Identify which cell holds the provided text, then report its (x, y) central coordinate. 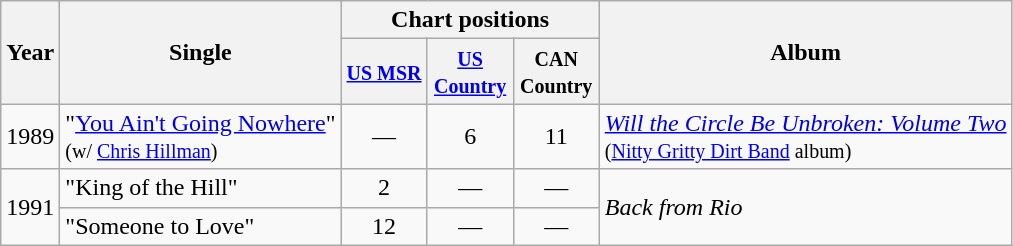
"You Ain't Going Nowhere"(w/ Chris Hillman) (200, 136)
CAN Country (556, 72)
Back from Rio (806, 207)
Chart positions (470, 20)
1989 (30, 136)
"King of the Hill" (200, 188)
11 (556, 136)
US MSR (384, 72)
1991 (30, 207)
"Someone to Love" (200, 226)
Album (806, 52)
Year (30, 52)
US Country (470, 72)
2 (384, 188)
12 (384, 226)
Single (200, 52)
6 (470, 136)
Will the Circle Be Unbroken: Volume Two(Nitty Gritty Dirt Band album) (806, 136)
